Pinpoint the cell where the given text exists, returning its (x, y) midpoint coordinate. 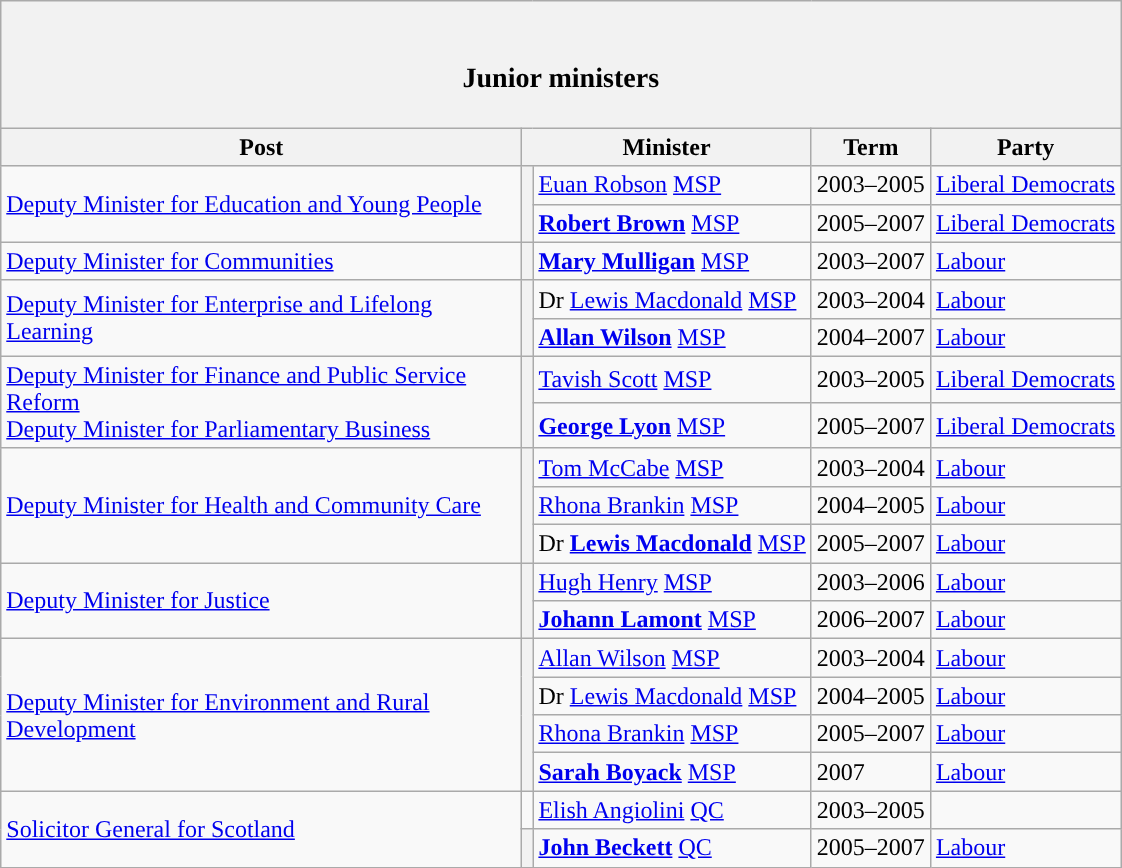
Johann Lamont MSP (672, 620)
Elish Angiolini QC (672, 810)
Sarah Boyack MSP (672, 772)
Junior ministers (561, 64)
Minister (667, 147)
Solicitor General for Scotland (262, 829)
Mary Mulligan MSP (672, 261)
Robert Brown MSP (672, 223)
Tavish Scott MSP (672, 379)
Deputy Minister for Health and Community Care (262, 505)
John Beckett QC (672, 848)
Tom McCabe MSP (672, 467)
Deputy Minister for Communities (262, 261)
Deputy Minister for Education and Young People (262, 204)
Deputy Minister for Finance and Public Service ReformDeputy Minister for Parliamentary Business (262, 402)
Deputy Minister for Environment and Rural Development (262, 715)
2003–2007 (870, 261)
Deputy Minister for Enterprise and Lifelong Learning (262, 318)
2004–2007 (870, 337)
Term (870, 147)
George Lyon MSP (672, 425)
Post (262, 147)
Deputy Minister for Justice (262, 601)
Hugh Henry MSP (672, 582)
2006–2007 (870, 620)
2003–2006 (870, 582)
Euan Robson MSP (672, 185)
2007 (870, 772)
Party (1025, 147)
